Return the (X, Y) coordinate for the center point of the cell that contains the specified text.  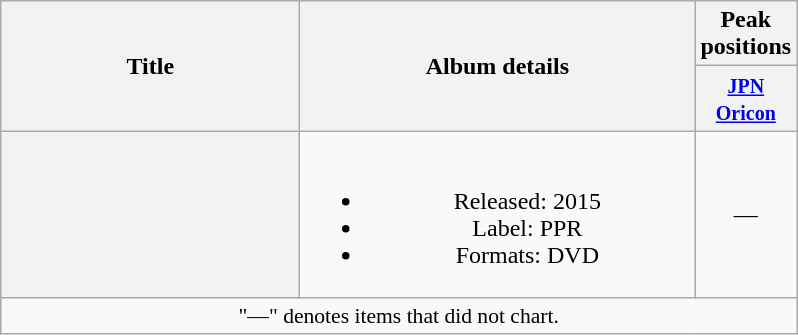
Peak positions (746, 34)
Released: 2015 Label: PPRFormats: DVD (498, 214)
JPNOricon (746, 98)
Title (150, 66)
"—" denotes items that did not chart. (399, 316)
Album details (498, 66)
— (746, 214)
